Detect which cell encompasses the target text, then output its (X, Y) center coordinate. 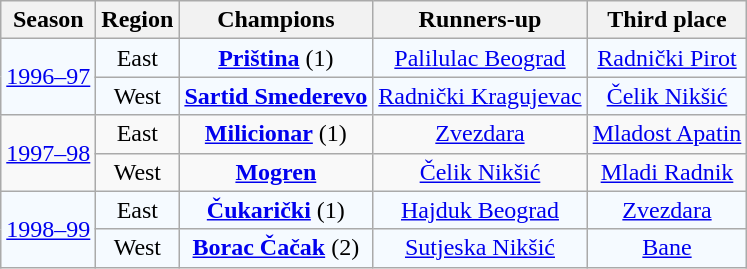
Third place (667, 20)
Borac Čačak (2) (276, 248)
Palilulac Beograd (480, 58)
Season (48, 20)
Čukarički (1) (276, 210)
Runners-up (480, 20)
1996–97 (48, 77)
Bane (667, 248)
Radnički Kragujevac (480, 96)
Radnički Pirot (667, 58)
Hajduk Beograd (480, 210)
Mogren (276, 172)
Milicionar (1) (276, 134)
1997–98 (48, 153)
Mladost Apatin (667, 134)
Region (138, 20)
Mladi Radnik (667, 172)
Sartid Smederevo (276, 96)
1998–99 (48, 229)
Sutjeska Nikšić (480, 248)
Priština (1) (276, 58)
Champions (276, 20)
